From the cell containing the given text, extract its center point as (X, Y) coordinate. 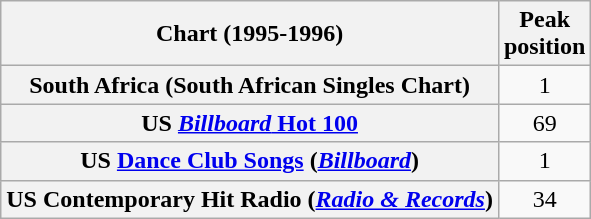
US Billboard Hot 100 (250, 123)
34 (544, 199)
Chart (1995-1996) (250, 34)
South Africa (South African Singles Chart) (250, 85)
Peakposition (544, 34)
69 (544, 123)
US Dance Club Songs (Billboard) (250, 161)
US Contemporary Hit Radio (Radio & Records) (250, 199)
